For the text-containing cell, return its midpoint in (X, Y) coordinate format. 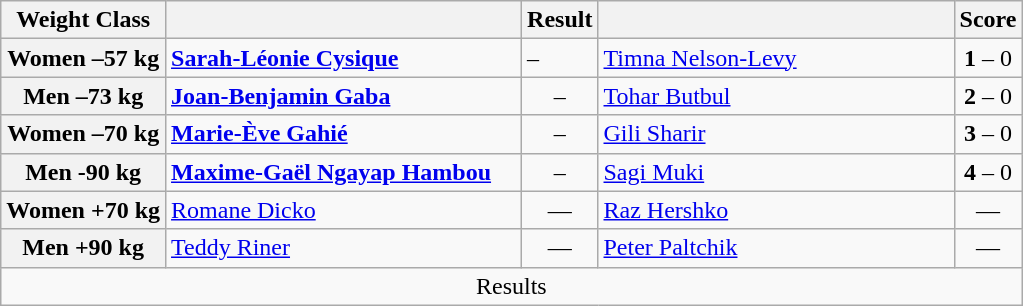
Peter Paltchik (776, 248)
Men +90 kg (84, 248)
Sagi Muki (776, 172)
Romane Dicko (344, 210)
Maxime-Gaël Ngayap Hambou (344, 172)
Weight Class (84, 20)
Teddy Riner (344, 248)
Sarah-Léonie Cysique (344, 58)
Result (560, 20)
1 – 0 (988, 58)
Women –57 kg (84, 58)
Raz Hershko (776, 210)
Tohar Butbul (776, 96)
4 – 0 (988, 172)
Score (988, 20)
Marie-Ève Gahié (344, 134)
Men -90 kg (84, 172)
Timna Nelson-Levy (776, 58)
Gili Sharir (776, 134)
3 – 0 (988, 134)
2 – 0 (988, 96)
Men –73 kg (84, 96)
Women –70 kg (84, 134)
Women +70 kg (84, 210)
Results (512, 286)
Joan-Benjamin Gaba (344, 96)
